Find where the given text appears and provide that cell's center as [x, y] coordinate. 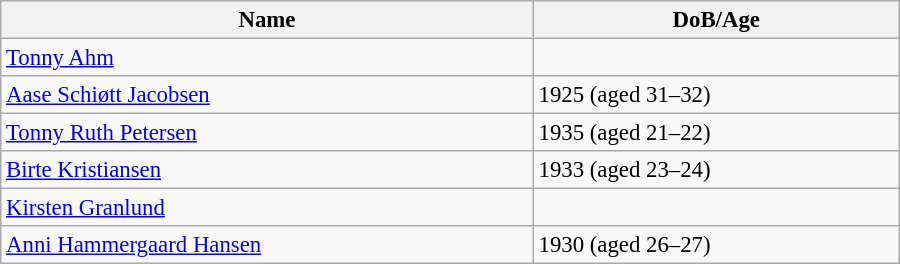
1925 (aged 31–32) [716, 95]
DoB/Age [716, 20]
1933 (aged 23–24) [716, 170]
Kirsten Granlund [267, 208]
1935 (aged 21–22) [716, 133]
1930 (aged 26–27) [716, 245]
Tonny Ahm [267, 58]
Tonny Ruth Petersen [267, 133]
Birte Kristiansen [267, 170]
Name [267, 20]
Aase Schiøtt Jacobsen [267, 95]
Anni Hammergaard Hansen [267, 245]
